Locate the cell with the specified text and output its [x, y] center coordinate. 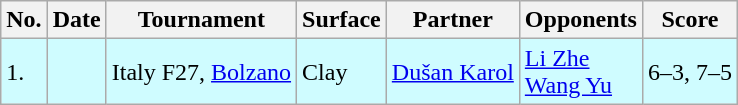
Tournament [201, 20]
Opponents [580, 20]
Score [690, 20]
Partner [452, 20]
Dušan Karol [452, 72]
No. [24, 20]
6–3, 7–5 [690, 72]
Li Zhe Wang Yu [580, 72]
Date [76, 20]
Clay [342, 72]
Italy F27, Bolzano [201, 72]
Surface [342, 20]
1. [24, 72]
